For the text-containing cell, return its midpoint in (x, y) coordinate format. 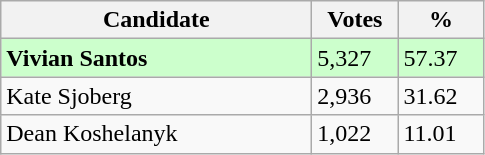
31.62 (441, 96)
% (441, 20)
1,022 (355, 134)
Candidate (156, 20)
Dean Koshelanyk (156, 134)
Kate Sjoberg (156, 96)
5,327 (355, 58)
Votes (355, 20)
11.01 (441, 134)
2,936 (355, 96)
57.37 (441, 58)
Vivian Santos (156, 58)
